Search for the cell housing the specified text and yield its [X, Y] center coordinate. 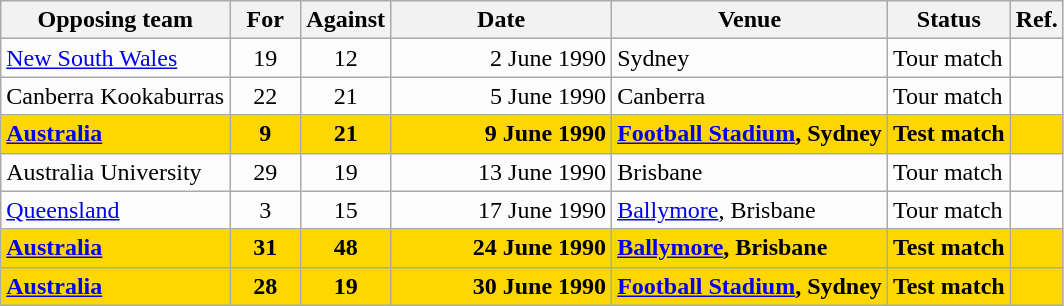
15 [346, 210]
17 June 1990 [502, 210]
29 [266, 172]
9 [266, 134]
31 [266, 248]
5 June 1990 [502, 96]
Against [346, 20]
Australia University [116, 172]
30 June 1990 [502, 286]
Sydney [750, 58]
For [266, 20]
Canberra [750, 96]
New South Wales [116, 58]
Status [948, 20]
28 [266, 286]
9 June 1990 [502, 134]
Date [502, 20]
Brisbane [750, 172]
13 June 1990 [502, 172]
Ref. [1036, 20]
Queensland [116, 210]
24 June 1990 [502, 248]
22 [266, 96]
48 [346, 248]
3 [266, 210]
Venue [750, 20]
Canberra Kookaburras [116, 96]
12 [346, 58]
2 June 1990 [502, 58]
Opposing team [116, 20]
